Scan for the cell matching the given text and deliver its [X, Y] coordinate at center. 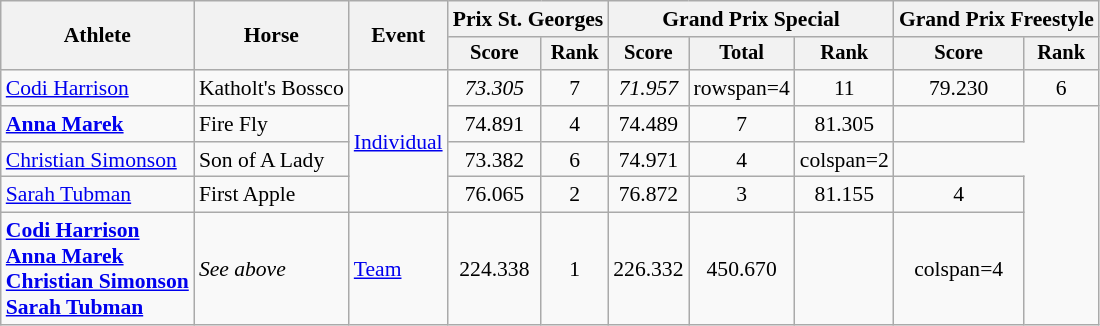
Codi Harrison [98, 88]
Sarah Tubman [98, 195]
colspan=4 [959, 269]
71.957 [648, 88]
Horse [272, 36]
First Apple [272, 195]
colspan=2 [844, 160]
3 [742, 195]
Katholt's Bossco [272, 88]
11 [844, 88]
Grand Prix Special [751, 19]
224.338 [495, 269]
81.155 [844, 195]
Total [742, 54]
Fire Fly [272, 124]
76.872 [648, 195]
74.489 [648, 124]
73.305 [495, 88]
450.670 [742, 269]
2 [574, 195]
Son of A Lady [272, 160]
Grand Prix Freestyle [996, 19]
226.332 [648, 269]
Athlete [98, 36]
1 [574, 269]
73.382 [495, 160]
74.891 [495, 124]
76.065 [495, 195]
Codi HarrisonAnna MarekChristian SimonsonSarah Tubman [98, 269]
79.230 [959, 88]
81.305 [844, 124]
Event [398, 36]
Anna Marek [98, 124]
74.971 [648, 160]
Christian Simonson [98, 160]
Team [398, 269]
rowspan=4 [742, 88]
Individual [398, 141]
See above [272, 269]
Prix St. Georges [528, 19]
